Capture the cell that displays the provided text and extract its [X, Y] central coordinate. 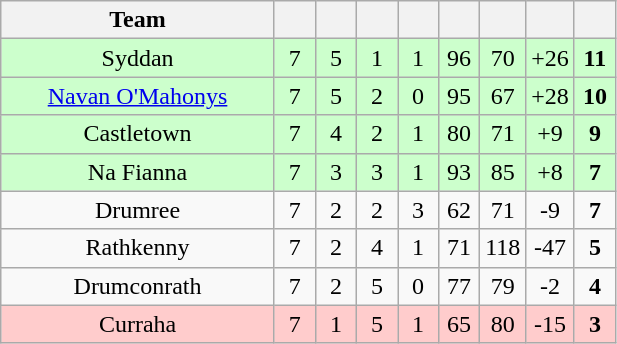
95 [460, 96]
+8 [550, 172]
+28 [550, 96]
11 [594, 58]
Drumree [138, 210]
93 [460, 172]
62 [460, 210]
-9 [550, 210]
9 [594, 134]
79 [503, 286]
77 [460, 286]
70 [503, 58]
67 [503, 96]
Curraha [138, 324]
Na Fianna [138, 172]
Drumconrath [138, 286]
-47 [550, 248]
+9 [550, 134]
-2 [550, 286]
Rathkenny [138, 248]
96 [460, 58]
10 [594, 96]
-15 [550, 324]
Syddan [138, 58]
85 [503, 172]
+26 [550, 58]
Castletown [138, 134]
Team [138, 20]
Navan O'Mahonys [138, 96]
65 [460, 324]
118 [503, 248]
